Search for the cell housing the specified text and yield its [X, Y] center coordinate. 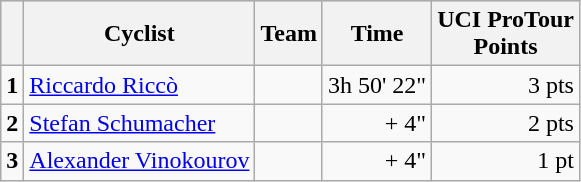
Team [289, 34]
3 [12, 161]
1 pt [506, 161]
2 pts [506, 123]
2 [12, 123]
Riccardo Riccò [140, 85]
Stefan Schumacher [140, 123]
3 pts [506, 85]
3h 50' 22" [376, 85]
Time [376, 34]
UCI ProTourPoints [506, 34]
Alexander Vinokourov [140, 161]
Cyclist [140, 34]
1 [12, 85]
